Pinpoint the cell where the given text exists, returning its (x, y) midpoint coordinate. 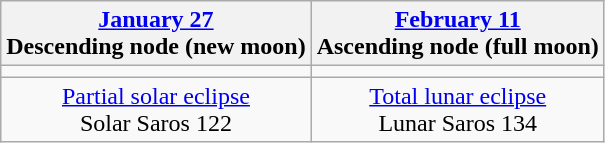
February 11Ascending node (full moon) (458, 34)
January 27Descending node (new moon) (156, 34)
Total lunar eclipseLunar Saros 134 (458, 110)
Partial solar eclipseSolar Saros 122 (156, 110)
